For the text-containing cell, return its midpoint in [X, Y] coordinate format. 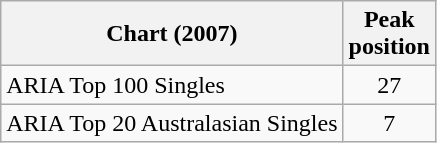
ARIA Top 100 Singles [172, 85]
27 [389, 85]
Peakposition [389, 34]
Chart (2007) [172, 34]
ARIA Top 20 Australasian Singles [172, 123]
7 [389, 123]
